Identify which cell holds the provided text, then report its [X, Y] central coordinate. 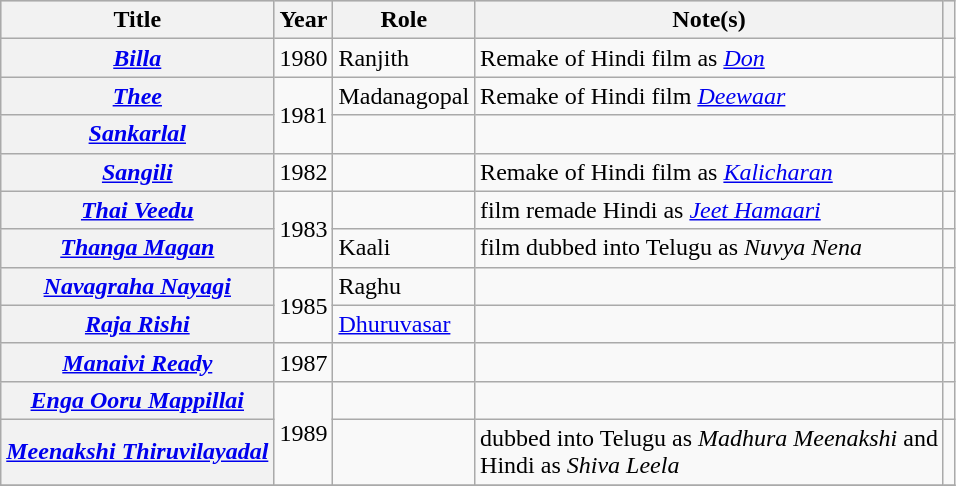
Navagraha Nayagi [138, 286]
1985 [304, 305]
Ranjith [404, 58]
1982 [304, 172]
Remake of Hindi film Deewaar [710, 96]
Dhuruvasar [404, 324]
dubbed into Telugu as Madhura Meenakshi and Hindi as Shiva Leela [710, 452]
1981 [304, 115]
film remade Hindi as Jeet Hamaari [710, 210]
1980 [304, 58]
Title [138, 20]
1987 [304, 362]
Meenakshi Thiruvilayadal [138, 452]
Remake of Hindi film as Don [710, 58]
film dubbed into Telugu as Nuvya Nena [710, 248]
Note(s) [710, 20]
Role [404, 20]
Sankarlal [138, 134]
Year [304, 20]
Sangili [138, 172]
Thee [138, 96]
Enga Ooru Mappillai [138, 400]
Raja Rishi [138, 324]
Thanga Magan [138, 248]
1983 [304, 229]
Raghu [404, 286]
Kaali [404, 248]
1989 [304, 432]
Madanagopal [404, 96]
Remake of Hindi film as Kalicharan [710, 172]
Manaivi Ready [138, 362]
Thai Veedu [138, 210]
Billa [138, 58]
